Locate the cell with the specified text and output its (x, y) center coordinate. 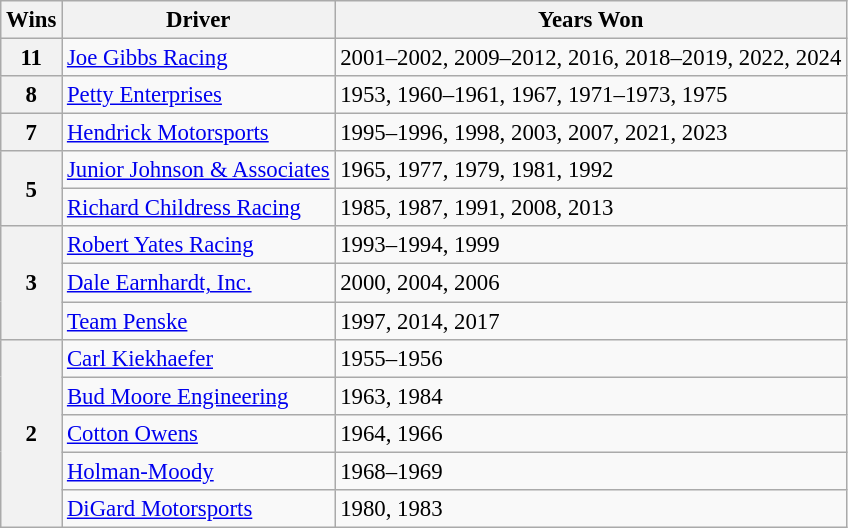
1953, 1960–1961, 1967, 1971–1973, 1975 (591, 95)
2001–2002, 2009–2012, 2016, 2018–2019, 2022, 2024 (591, 58)
8 (32, 95)
1997, 2014, 2017 (591, 321)
1995–1996, 1998, 2003, 2007, 2021, 2023 (591, 133)
1980, 1983 (591, 509)
Holman-Moody (198, 471)
1965, 1977, 1979, 1981, 1992 (591, 170)
5 (32, 188)
Petty Enterprises (198, 95)
1955–1956 (591, 358)
Cotton Owens (198, 433)
2000, 2004, 2006 (591, 283)
Junior Johnson & Associates (198, 170)
3 (32, 282)
Driver (198, 20)
DiGard Motorsports (198, 509)
1985, 1987, 1991, 2008, 2013 (591, 208)
2 (32, 433)
Hendrick Motorsports (198, 133)
Bud Moore Engineering (198, 396)
Richard Childress Racing (198, 208)
Carl Kiekhaefer (198, 358)
1963, 1984 (591, 396)
1968–1969 (591, 471)
7 (32, 133)
Joe Gibbs Racing (198, 58)
Years Won (591, 20)
Wins (32, 20)
11 (32, 58)
Team Penske (198, 321)
1964, 1966 (591, 433)
Dale Earnhardt, Inc. (198, 283)
1993–1994, 1999 (591, 245)
Robert Yates Racing (198, 245)
